Search for the cell housing the specified text and yield its (x, y) center coordinate. 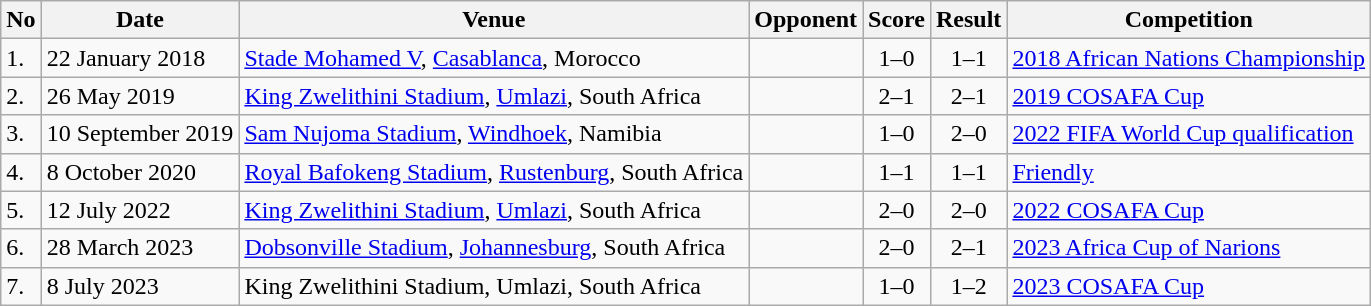
Venue (494, 20)
2023 Africa Cup of Narions (1189, 248)
Date (140, 20)
2018 African Nations Championship (1189, 58)
Dobsonville Stadium, Johannesburg, South Africa (494, 248)
3. (21, 134)
Stade Mohamed V, Casablanca, Morocco (494, 58)
8 July 2023 (140, 286)
26 May 2019 (140, 96)
Royal Bafokeng Stadium, Rustenburg, South Africa (494, 172)
28 March 2023 (140, 248)
Result (968, 20)
2019 COSAFA Cup (1189, 96)
8 October 2020 (140, 172)
6. (21, 248)
2022 COSAFA Cup (1189, 210)
Sam Nujoma Stadium, Windhoek, Namibia (494, 134)
10 September 2019 (140, 134)
2023 COSAFA Cup (1189, 286)
22 January 2018 (140, 58)
No (21, 20)
5. (21, 210)
1. (21, 58)
1–2 (968, 286)
Friendly (1189, 172)
Score (897, 20)
Competition (1189, 20)
4. (21, 172)
12 July 2022 (140, 210)
7. (21, 286)
Opponent (806, 20)
2. (21, 96)
2022 FIFA World Cup qualification (1189, 134)
